Find where the given text appears and provide that cell's center as (X, Y) coordinate. 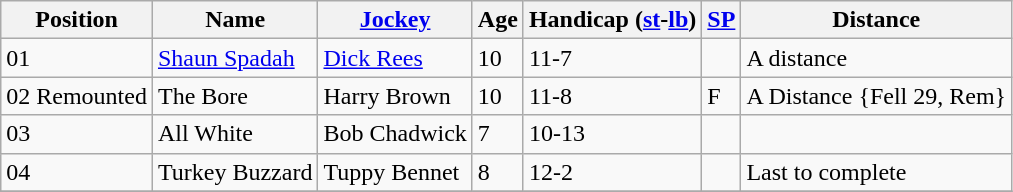
11-7 (612, 58)
Tuppy Bennet (395, 172)
03 (77, 134)
Harry Brown (395, 96)
Shaun Spadah (234, 58)
Name (234, 20)
7 (498, 134)
SP (722, 20)
Distance (876, 20)
Bob Chadwick (395, 134)
02 Remounted (77, 96)
01 (77, 58)
A Distance {Fell 29, Rem} (876, 96)
F (722, 96)
Age (498, 20)
8 (498, 172)
All White (234, 134)
04 (77, 172)
Turkey Buzzard (234, 172)
The Bore (234, 96)
A distance (876, 58)
Jockey (395, 20)
12-2 (612, 172)
Position (77, 20)
Dick Rees (395, 58)
Handicap (st-lb) (612, 20)
11-8 (612, 96)
Last to complete (876, 172)
10-13 (612, 134)
